Capture the cell that displays the provided text and extract its [X, Y] central coordinate. 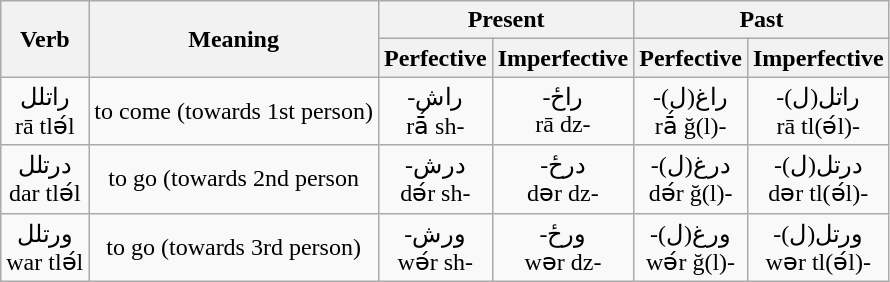
Present [506, 20]
-ورش wә́r sh- [435, 247]
-درش dә́r sh- [435, 179]
-(درغ(ل dә́r ğ(l)- [691, 179]
to come (towards 1st person) [234, 111]
ورتلل war tlә́l [45, 247]
-راش rā́ sh- [435, 111]
-(راتل(ل rā tl(ә́l)- [818, 111]
Meaning [234, 39]
-(ورغ(ل wә́r ğ(l)- [691, 247]
Verb [45, 39]
-(ورتل(ل wәr tl(ә́l)- [818, 247]
-درځ dәr dz- [563, 179]
-ورځ wәr dz- [563, 247]
to go (towards 2nd person [234, 179]
to go (towards 3rd person) [234, 247]
درتلل dar tlә́l [45, 179]
-(راغ(ل rā́ ğ(l)- [691, 111]
Past [762, 20]
راتلل rā tlә́l [45, 111]
-راځ rā dz- [563, 111]
-(درتل(ل dәr tl(ә́l)- [818, 179]
